For the text-containing cell, return its midpoint in (x, y) coordinate format. 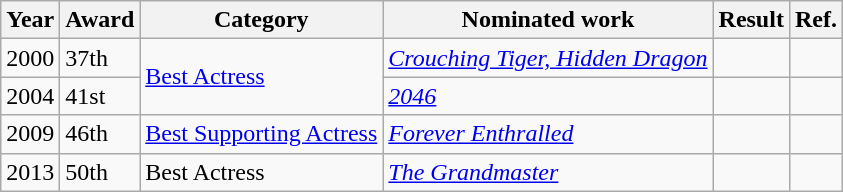
Result (751, 20)
41st (100, 96)
Award (100, 20)
Year (30, 20)
Crouching Tiger, Hidden Dragon (548, 58)
2013 (30, 172)
46th (100, 134)
2046 (548, 96)
2009 (30, 134)
50th (100, 172)
Best Supporting Actress (262, 134)
Ref. (816, 20)
Category (262, 20)
Forever Enthralled (548, 134)
2004 (30, 96)
2000 (30, 58)
37th (100, 58)
Nominated work (548, 20)
The Grandmaster (548, 172)
